Return (X, Y) of the center of cell containing provided text 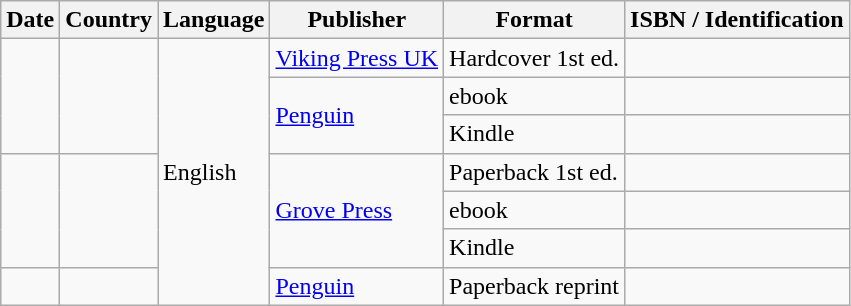
Paperback reprint (534, 286)
Paperback 1st ed. (534, 172)
Publisher (357, 20)
Hardcover 1st ed. (534, 58)
Format (534, 20)
Grove Press (357, 210)
ISBN / Identification (737, 20)
English (214, 172)
Viking Press UK (357, 58)
Date (30, 20)
Language (214, 20)
Country (109, 20)
